Locate the cell with the specified text and output its (x, y) center coordinate. 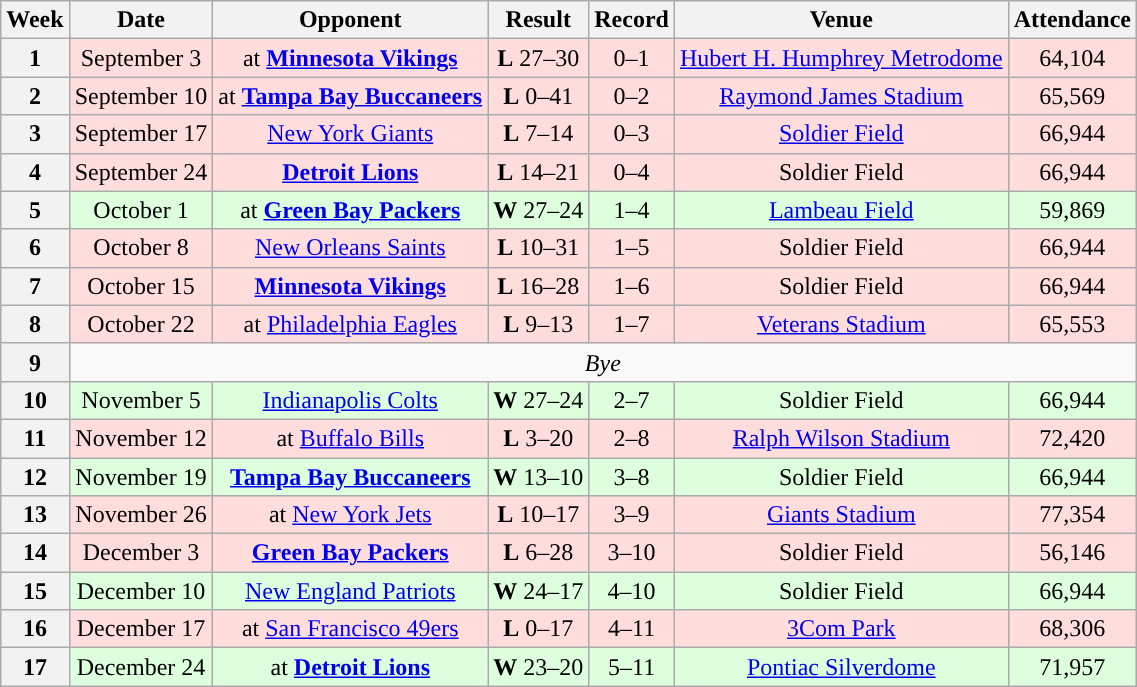
L 9–13 (538, 324)
September 24 (141, 172)
5 (35, 210)
L 27–30 (538, 58)
at Tampa Bay Buccaneers (350, 96)
Indianapolis Colts (350, 400)
Veterans Stadium (841, 324)
L 10–17 (538, 515)
Attendance (1072, 20)
Bye (602, 362)
at Detroit Lions (350, 667)
W 13–10 (538, 477)
3–10 (632, 553)
New England Patriots (350, 591)
Tampa Bay Buccaneers (350, 477)
L 14–21 (538, 172)
1–4 (632, 210)
9 (35, 362)
at Buffalo Bills (350, 438)
15 (35, 591)
4–10 (632, 591)
1–7 (632, 324)
3–8 (632, 477)
W 23–20 (538, 667)
September 3 (141, 58)
3Com Park (841, 629)
65,553 (1072, 324)
October 22 (141, 324)
at San Francisco 49ers (350, 629)
0–3 (632, 134)
Green Bay Packers (350, 553)
13 (35, 515)
December 10 (141, 591)
8 (35, 324)
1 (35, 58)
Week (35, 20)
Hubert H. Humphrey Metrodome (841, 58)
November 19 (141, 477)
L 6–28 (538, 553)
September 17 (141, 134)
2–8 (632, 438)
12 (35, 477)
W 24–17 (538, 591)
7 (35, 286)
5–11 (632, 667)
Lambeau Field (841, 210)
6 (35, 248)
59,869 (1072, 210)
L 16–28 (538, 286)
October 15 (141, 286)
10 (35, 400)
Date (141, 20)
0–4 (632, 172)
Pontiac Silverdome (841, 667)
3–9 (632, 515)
October 1 (141, 210)
Detroit Lions (350, 172)
at Minnesota Vikings (350, 58)
November 12 (141, 438)
at Philadelphia Eagles (350, 324)
Ralph Wilson Stadium (841, 438)
4–11 (632, 629)
4 (35, 172)
December 17 (141, 629)
at New York Jets (350, 515)
14 (35, 553)
L 10–31 (538, 248)
L 3–20 (538, 438)
1–6 (632, 286)
2 (35, 96)
November 5 (141, 400)
New Orleans Saints (350, 248)
56,146 (1072, 553)
L 7–14 (538, 134)
0–1 (632, 58)
October 8 (141, 248)
64,104 (1072, 58)
16 (35, 629)
L 0–41 (538, 96)
December 3 (141, 553)
L 0–17 (538, 629)
77,354 (1072, 515)
at Green Bay Packers (350, 210)
Raymond James Stadium (841, 96)
71,957 (1072, 667)
Minnesota Vikings (350, 286)
December 24 (141, 667)
65,569 (1072, 96)
September 10 (141, 96)
68,306 (1072, 629)
Record (632, 20)
Result (538, 20)
72,420 (1072, 438)
Venue (841, 20)
0–2 (632, 96)
1–5 (632, 248)
New York Giants (350, 134)
2–7 (632, 400)
3 (35, 134)
November 26 (141, 515)
Opponent (350, 20)
17 (35, 667)
11 (35, 438)
Giants Stadium (841, 515)
